Return (x, y) of the center of cell containing provided text 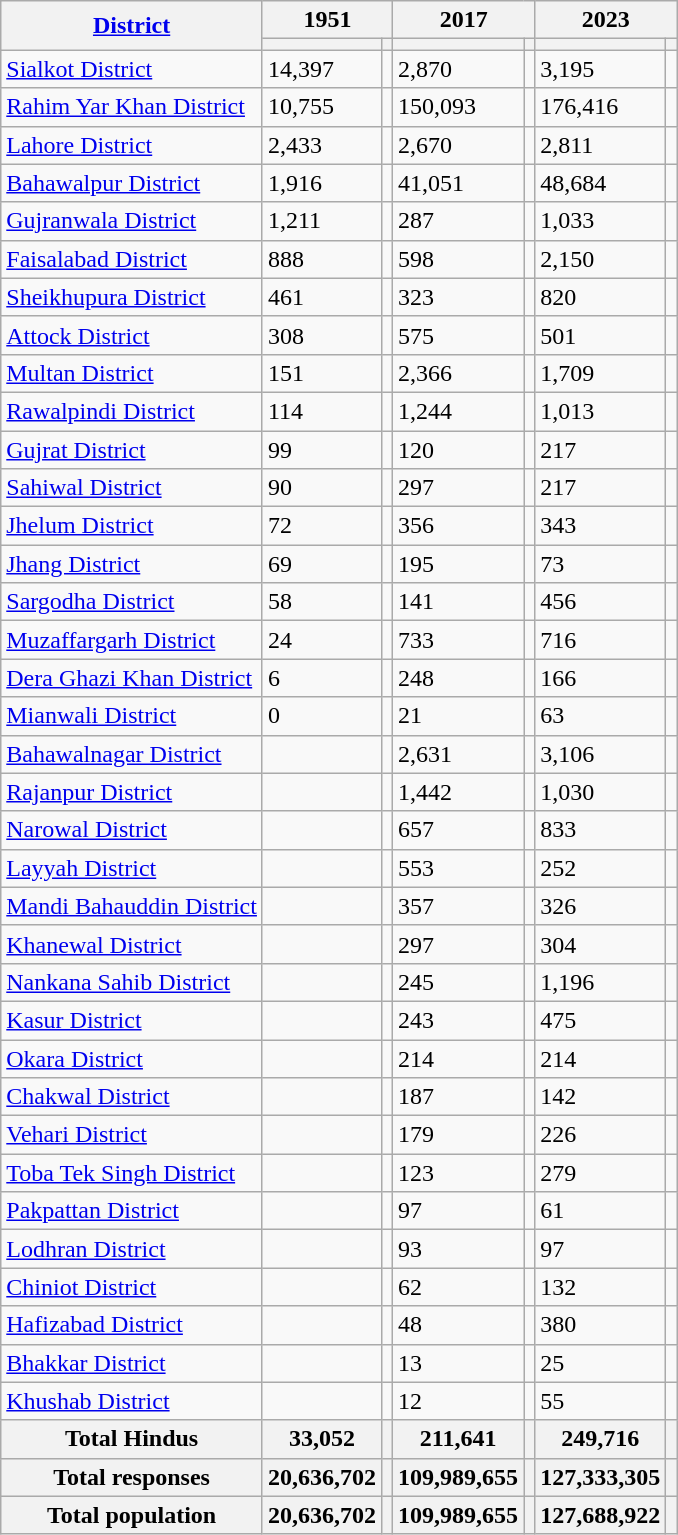
10,755 (322, 107)
Mandi Bahauddin District (132, 906)
2,366 (458, 373)
1,244 (458, 411)
Kasur District (132, 1020)
14,397 (322, 69)
151 (322, 373)
48,684 (600, 183)
58 (322, 602)
63 (600, 716)
Toba Tek Singh District (132, 1173)
2,150 (600, 259)
Total responses (132, 1477)
326 (600, 906)
Pakpattan District (132, 1211)
41,051 (458, 183)
Gujranwala District (132, 221)
2,811 (600, 145)
Muzaffargarh District (132, 640)
252 (600, 868)
501 (600, 335)
2,631 (458, 754)
Lodhran District (132, 1249)
166 (600, 678)
2,870 (458, 69)
62 (458, 1287)
211,641 (458, 1439)
6 (322, 678)
195 (458, 564)
1951 (327, 20)
55 (600, 1401)
Sheikhupura District (132, 297)
120 (458, 449)
226 (600, 1135)
716 (600, 640)
99 (322, 449)
Chakwal District (132, 1097)
1,442 (458, 792)
Khanewal District (132, 944)
73 (600, 564)
127,333,305 (600, 1477)
888 (322, 259)
Bhakkar District (132, 1363)
Chiniot District (132, 1287)
Mianwali District (132, 716)
141 (458, 602)
142 (600, 1097)
1,916 (322, 183)
Layyah District (132, 868)
Gujrat District (132, 449)
21 (458, 716)
13 (458, 1363)
Sialkot District (132, 69)
Jhang District (132, 564)
245 (458, 982)
2,433 (322, 145)
150,093 (458, 107)
187 (458, 1097)
Total population (132, 1515)
279 (600, 1173)
Bahawalpur District (132, 183)
District (132, 26)
90 (322, 488)
475 (600, 1020)
248 (458, 678)
Rahim Yar Khan District (132, 107)
357 (458, 906)
Attock District (132, 335)
456 (600, 602)
356 (458, 526)
69 (322, 564)
Rajanpur District (132, 792)
3,106 (600, 754)
72 (322, 526)
1,196 (600, 982)
657 (458, 830)
1,030 (600, 792)
308 (322, 335)
179 (458, 1135)
132 (600, 1287)
820 (600, 297)
176,416 (600, 107)
833 (600, 830)
93 (458, 1249)
Okara District (132, 1059)
Jhelum District (132, 526)
61 (600, 1211)
Bahawalnagar District (132, 754)
114 (322, 411)
2,670 (458, 145)
Faisalabad District (132, 259)
304 (600, 944)
343 (600, 526)
Sahiwal District (132, 488)
380 (600, 1325)
123 (458, 1173)
Total Hindus (132, 1439)
287 (458, 221)
461 (322, 297)
Sargodha District (132, 602)
1,033 (600, 221)
Lahore District (132, 145)
48 (458, 1325)
Vehari District (132, 1135)
249,716 (600, 1439)
243 (458, 1020)
1,013 (600, 411)
Khushab District (132, 1401)
575 (458, 335)
Hafizabad District (132, 1325)
Dera Ghazi Khan District (132, 678)
553 (458, 868)
323 (458, 297)
Narowal District (132, 830)
1,211 (322, 221)
1,709 (600, 373)
12 (458, 1401)
Multan District (132, 373)
0 (322, 716)
Nankana Sahib District (132, 982)
3,195 (600, 69)
2023 (606, 20)
733 (458, 640)
2017 (464, 20)
25 (600, 1363)
127,688,922 (600, 1515)
33,052 (322, 1439)
24 (322, 640)
Rawalpindi District (132, 411)
598 (458, 259)
